Scan for the cell matching the given text and deliver its (x, y) coordinate at center. 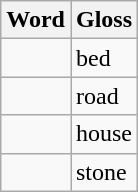
house (104, 134)
Word (36, 20)
bed (104, 58)
Gloss (104, 20)
stone (104, 172)
road (104, 96)
